From the cell containing the given text, extract its center point as [X, Y] coordinate. 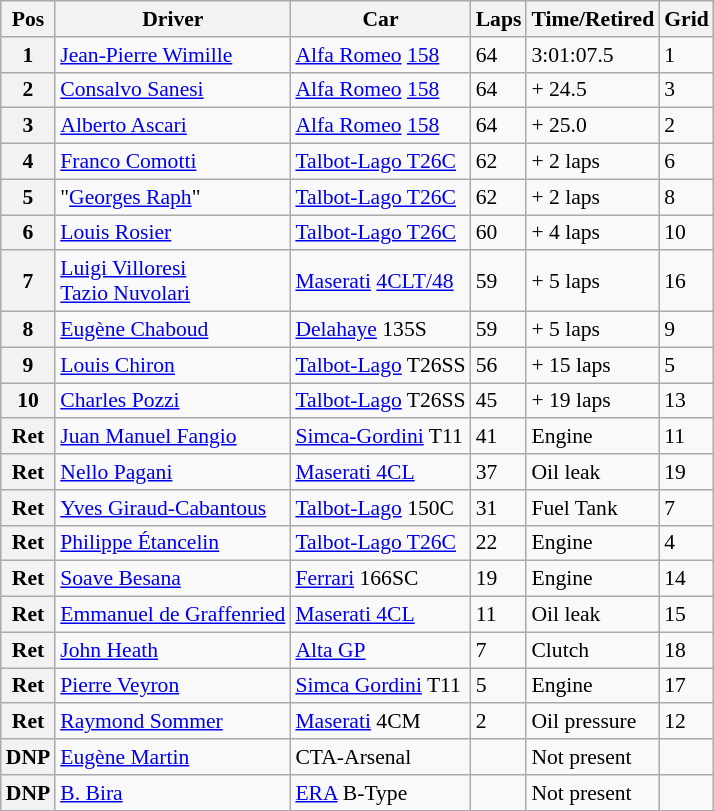
Emmanuel de Graffenried [172, 615]
14 [686, 579]
Simca Gordini T11 [380, 686]
+ 24.5 [592, 90]
"Georges Raph" [172, 197]
Car [380, 19]
17 [686, 686]
Talbot-Lago 150C [380, 508]
+ 19 laps [592, 401]
31 [499, 508]
13 [686, 401]
+ 15 laps [592, 365]
56 [499, 365]
45 [499, 401]
Juan Manuel Fangio [172, 437]
22 [499, 543]
Simca-Gordini T11 [380, 437]
15 [686, 615]
Pierre Veyron [172, 686]
12 [686, 722]
Clutch [592, 650]
Time/Retired [592, 19]
3:01:07.5 [592, 55]
18 [686, 650]
Eugène Chaboud [172, 330]
Delahaye 135S [380, 330]
Ferrari 166SC [380, 579]
16 [686, 282]
60 [499, 233]
Maserati 4CLT/48 [380, 282]
41 [499, 437]
37 [499, 472]
John Heath [172, 650]
Charles Pozzi [172, 401]
Consalvo Sanesi [172, 90]
B. Bira [172, 793]
Grid [686, 19]
+ 25.0 [592, 126]
Alta GP [380, 650]
Oil pressure [592, 722]
ERA B-Type [380, 793]
Fuel Tank [592, 508]
Louis Chiron [172, 365]
Yves Giraud-Cabantous [172, 508]
Driver [172, 19]
Luigi Villoresi Tazio Nuvolari [172, 282]
+ 4 laps [592, 233]
Nello Pagani [172, 472]
Eugène Martin [172, 757]
Laps [499, 19]
Louis Rosier [172, 233]
Raymond Sommer [172, 722]
Jean-Pierre Wimille [172, 55]
CTA-Arsenal [380, 757]
Franco Comotti [172, 162]
Philippe Étancelin [172, 543]
Pos [28, 19]
Maserati 4CM [380, 722]
Soave Besana [172, 579]
Alberto Ascari [172, 126]
